Pinpoint the cell where the given text exists, returning its [X, Y] midpoint coordinate. 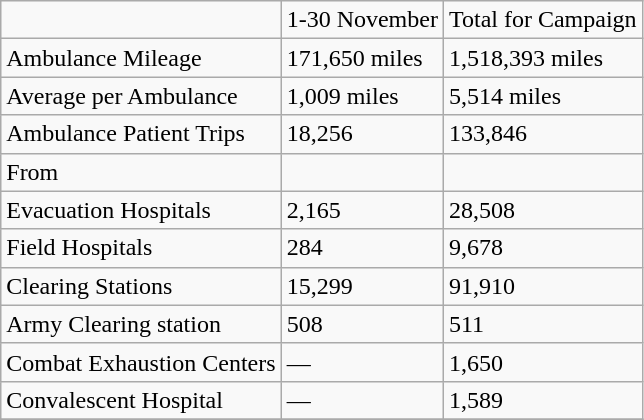
Combat Exhaustion Centers [141, 362]
1,518,393 miles [542, 58]
15,299 [362, 286]
508 [362, 324]
5,514 miles [542, 96]
28,508 [542, 210]
133,846 [542, 134]
2,165 [362, 210]
Total for Campaign [542, 20]
Ambulance Patient Trips [141, 134]
Clearing Stations [141, 286]
Evacuation Hospitals [141, 210]
511 [542, 324]
9,678 [542, 248]
Army Clearing station [141, 324]
From [141, 172]
Convalescent Hospital [141, 400]
1,009 miles [362, 96]
Field Hospitals [141, 248]
91,910 [542, 286]
284 [362, 248]
Ambulance Mileage [141, 58]
1,650 [542, 362]
1,589 [542, 400]
1-30 November [362, 20]
18,256 [362, 134]
171,650 miles [362, 58]
Average per Ambulance [141, 96]
